Return the [X, Y] coordinate for the center point of the cell that contains the specified text.  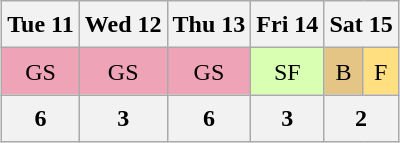
Fri 14 [288, 24]
Thu 13 [209, 24]
Tue 11 [41, 24]
2 [361, 118]
Wed 12 [123, 24]
B [344, 72]
F [380, 72]
SF [288, 72]
Sat 15 [361, 24]
